Return (X, Y) of the center of cell containing provided text 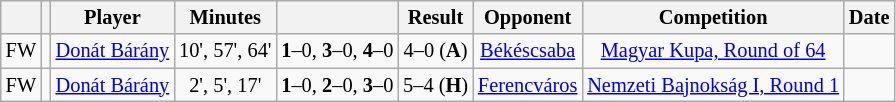
1–0, 3–0, 4–0 (337, 51)
Minutes (225, 17)
2', 5', 17' (225, 85)
Result (436, 17)
Nemzeti Bajnokság I, Round 1 (713, 85)
Békéscsaba (528, 51)
Opponent (528, 17)
Competition (713, 17)
Ferencváros (528, 85)
10', 57', 64' (225, 51)
4–0 (A) (436, 51)
Date (869, 17)
Magyar Kupa, Round of 64 (713, 51)
1–0, 2–0, 3–0 (337, 85)
Player (112, 17)
5–4 (H) (436, 85)
